Provide the [X, Y] coordinate of the cell's center where the given text is located.  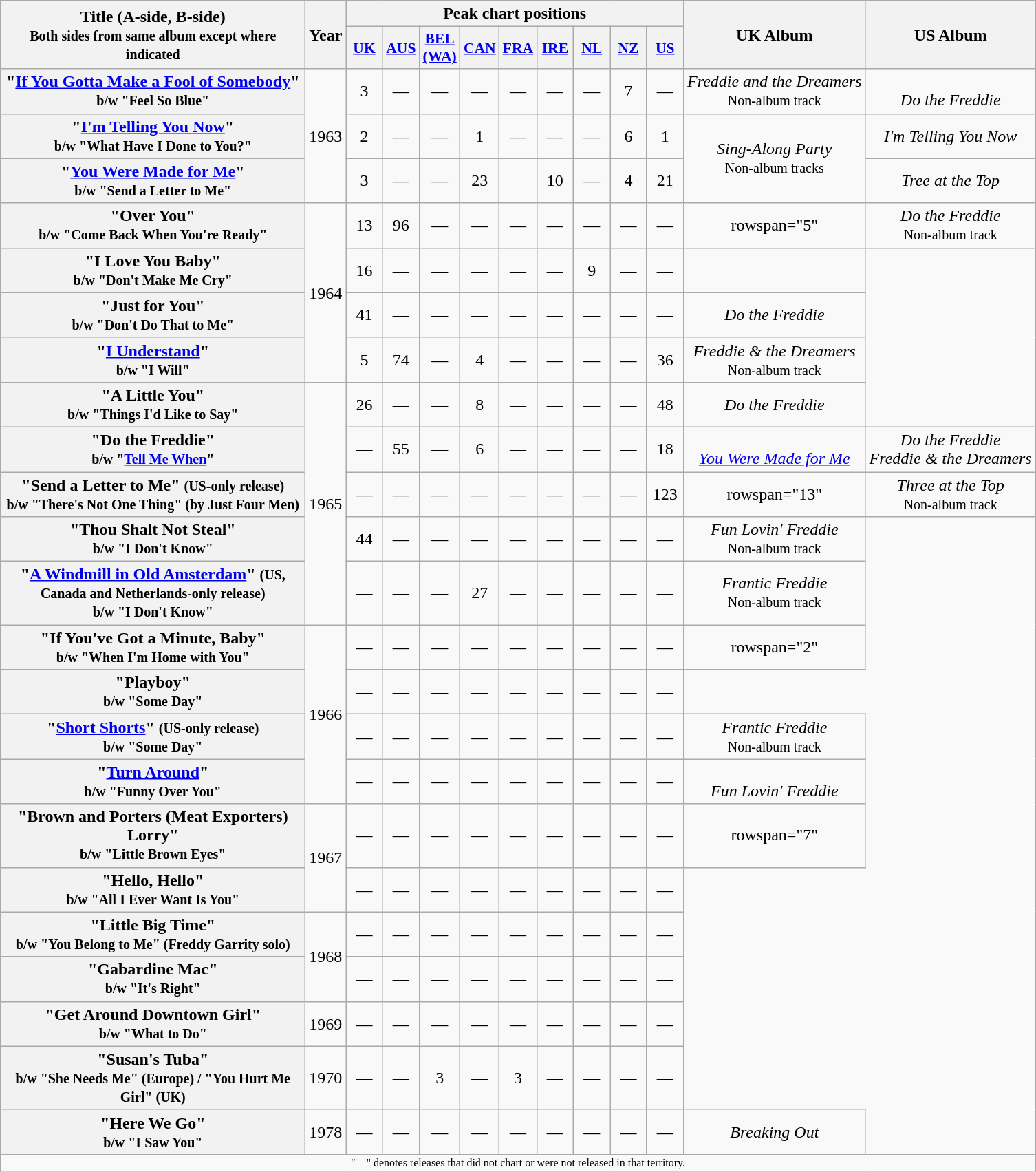
"Susan's Tuba" b/w "She Needs Me" (Europe) / "You Hurt Me Girl" (UK) [153, 1078]
1966 [326, 714]
"Just for You"b/w "Don't Do That to Me" [153, 315]
CAN [480, 48]
"A Little You"b/w "Things I'd Like to Say" [153, 405]
1963 [326, 136]
96 [400, 226]
"A Windmill in Old Amsterdam" (US, Canada and Netherlands-only release)b/w "I Don't Know" [153, 593]
"Send a Letter to Me" (US-only release)b/w "There's Not One Thing" (by Just Four Men) [153, 494]
You Were Made for Me [775, 449]
"Thou Shalt Not Steal"b/w "I Don't Know" [153, 540]
Peak chart positions [515, 14]
1978 [326, 1131]
Freddie and the DreamersNon-album track [775, 91]
48 [665, 405]
Breaking Out [775, 1131]
Three at the TopNon-album track [951, 494]
"I'm Telling You Now"b/w "What Have I Done to You?" [153, 136]
US Album [951, 34]
7 [629, 91]
Do the FreddieNon-album track [951, 226]
21 [665, 180]
18 [665, 449]
55 [400, 449]
"Do the Freddie"b/w "Tell Me When" [153, 449]
Year [326, 34]
36 [665, 359]
1965 [326, 503]
"Little Big Time"b/w "You Belong to Me" (Freddy Garrity solo) [153, 935]
44 [365, 540]
9 [592, 270]
US [665, 48]
"Hello, Hello"b/w "All I Ever Want Is You" [153, 889]
2 [365, 136]
"Over You"b/w "Come Back When You're Ready" [153, 226]
"Gabardine Mac"b/w "It's Right" [153, 979]
"You Were Made for Me"b/w "Send a Letter to Me" [153, 180]
"Short Shorts" (US-only release)b/w "Some Day" [153, 736]
74 [400, 359]
"Here We Go"b/w "I Saw You" [153, 1131]
Fun Lovin' Freddie [775, 782]
"I Understand"b/w "I Will" [153, 359]
27 [480, 593]
1967 [326, 857]
"If You've Got a Minute, Baby"b/w "When I'm Home with You" [153, 647]
8 [480, 405]
16 [365, 270]
26 [365, 405]
I'm Telling You Now [951, 136]
1969 [326, 1024]
Fun Lovin' FreddieNon-album track [775, 540]
1964 [326, 292]
"Turn Around"b/w "Funny Over You" [153, 782]
IRE [554, 48]
Do the FreddieFreddie & the Dreamers [951, 449]
"I Love You Baby"b/w "Don't Make Me Cry" [153, 270]
BEL (WA) [440, 48]
"If You Gotta Make a Fool of Somebody"b/w "Feel So Blue" [153, 91]
UK [365, 48]
23 [480, 180]
"Brown and Porters (Meat Exporters) Lorry"b/w "Little Brown Eyes" [153, 835]
Sing-Along PartyNon-album tracks [775, 158]
rowspan="2" [775, 647]
AUS [400, 48]
41 [365, 315]
Title (A-side, B-side)Both sides from same album except where indicated [153, 34]
NZ [629, 48]
Freddie & the DreamersNon-album track [775, 359]
Tree at the Top [951, 180]
123 [665, 494]
"—" denotes releases that did not chart or were not released in that territory. [519, 1162]
"Get Around Downtown Girl"b/w "What to Do" [153, 1024]
UK Album [775, 34]
1970 [326, 1078]
FRA [518, 48]
10 [554, 180]
13 [365, 226]
rowspan="13" [775, 494]
1968 [326, 957]
rowspan="5" [775, 226]
NL [592, 48]
5 [365, 359]
rowspan="7" [775, 835]
"Playboy"b/w "Some Day" [153, 692]
